Search for the cell housing the specified text and yield its [X, Y] center coordinate. 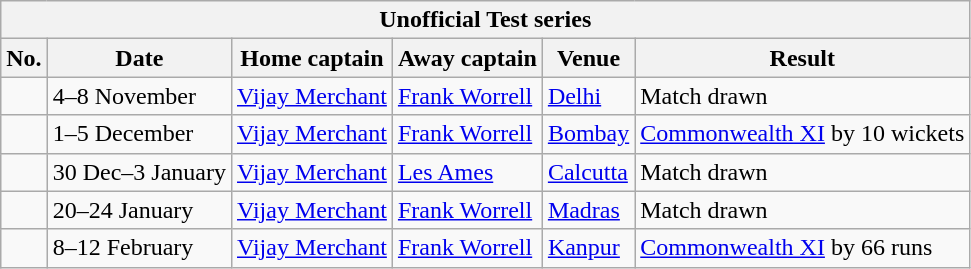
20–24 January [139, 210]
Date [139, 58]
Bombay [588, 134]
4–8 November [139, 96]
Les Ames [467, 172]
8–12 February [139, 248]
No. [24, 58]
Delhi [588, 96]
Result [802, 58]
30 Dec–3 January [139, 172]
1–5 December [139, 134]
Calcutta [588, 172]
Madras [588, 210]
Commonwealth XI by 66 runs [802, 248]
Kanpur [588, 248]
Home captain [312, 58]
Unofficial Test series [486, 20]
Commonwealth XI by 10 wickets [802, 134]
Venue [588, 58]
Away captain [467, 58]
